Search for the cell housing the specified text and yield its [X, Y] center coordinate. 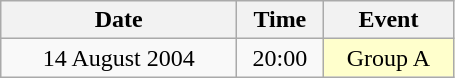
Group A [388, 58]
20:00 [280, 58]
14 August 2004 [119, 58]
Time [280, 20]
Event [388, 20]
Date [119, 20]
